Return (x, y) of the center of cell containing provided text 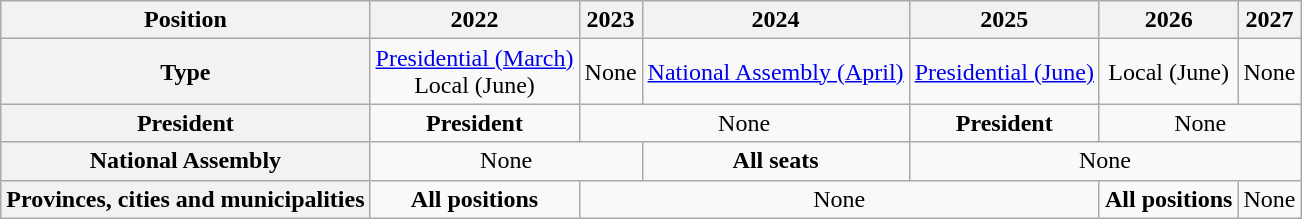
2025 (1004, 20)
2024 (776, 20)
2026 (1168, 20)
National Assembly (April) (776, 72)
Position (186, 20)
Type (186, 72)
2027 (1270, 20)
2023 (610, 20)
Local (June) (1168, 72)
Provinces, cities and municipalities (186, 199)
All seats (776, 161)
Presidential (June) (1004, 72)
National Assembly (186, 161)
2022 (474, 20)
Presidential (March) Local (June) (474, 72)
